Extract the (X, Y) coordinate from the center of the cell holding the provided text.  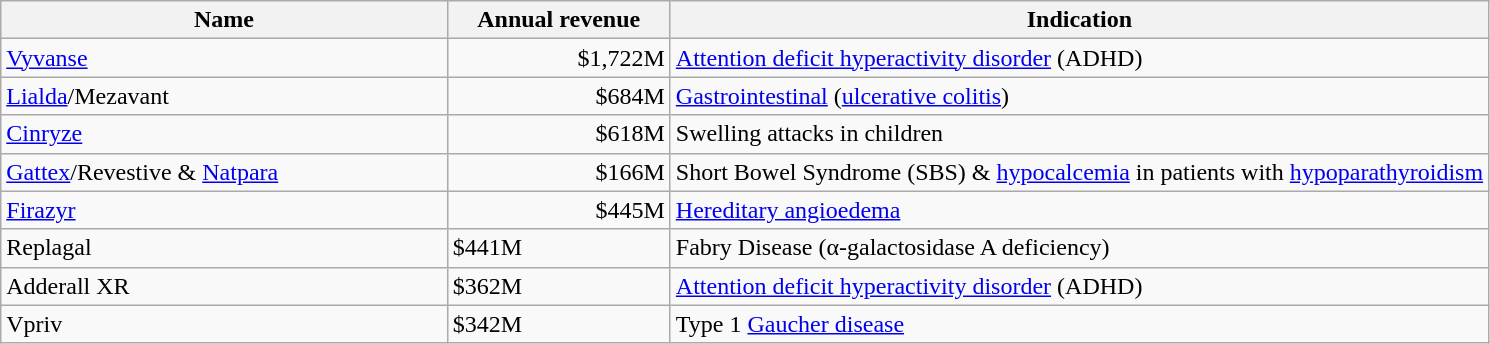
Swelling attacks in children (1079, 134)
Vpriv (224, 324)
Indication (1079, 20)
Fabry Disease (α-galactosidase A deficiency) (1079, 248)
Firazyr (224, 210)
Replagal (224, 248)
$362M (558, 286)
Vyvanse (224, 58)
Gastrointestinal (ulcerative colitis) (1079, 96)
Lialda/Mezavant (224, 96)
Cinryze (224, 134)
Gattex/Revestive & Natpara (224, 172)
$618M (558, 134)
Short Bowel Syndrome (SBS) & hypocalcemia in patients with hypoparathyroidism (1079, 172)
Type 1 Gaucher disease (1079, 324)
$342M (558, 324)
Adderall XR (224, 286)
$684M (558, 96)
$1,722M (558, 58)
Hereditary angioedema (1079, 210)
Annual revenue (558, 20)
$445M (558, 210)
$166M (558, 172)
$441M (558, 248)
Name (224, 20)
